Return the [x, y] coordinate for the center point of the cell that contains the specified text.  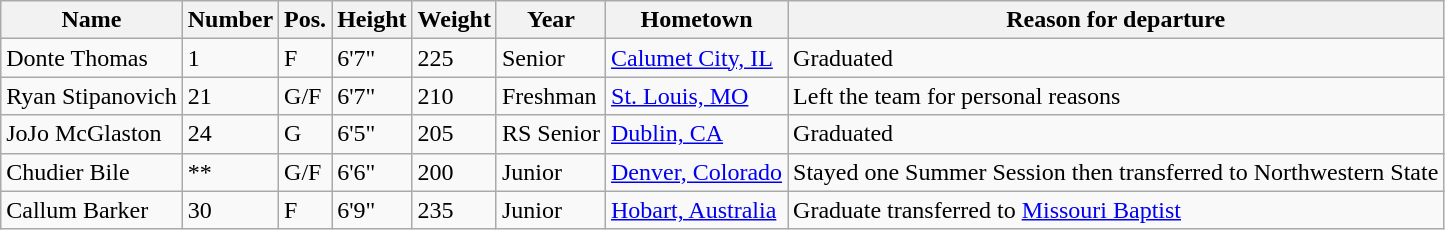
6'9" [372, 210]
Ryan Stipanovich [92, 96]
Number [230, 20]
21 [230, 96]
RS Senior [550, 134]
Hobart, Australia [697, 210]
Stayed one Summer Session then transferred to Northwestern State [1116, 172]
Denver, Colorado [697, 172]
Callum Barker [92, 210]
Chudier Bile [92, 172]
Calumet City, IL [697, 58]
Name [92, 20]
30 [230, 210]
St. Louis, MO [697, 96]
Height [372, 20]
Left the team for personal reasons [1116, 96]
210 [454, 96]
24 [230, 134]
Reason for departure [1116, 20]
JoJo McGlaston [92, 134]
6'6" [372, 172]
235 [454, 210]
** [230, 172]
G [306, 134]
Donte Thomas [92, 58]
225 [454, 58]
6'5" [372, 134]
Freshman [550, 96]
1 [230, 58]
200 [454, 172]
Senior [550, 58]
Dublin, CA [697, 134]
Graduate transferred to Missouri Baptist [1116, 210]
Weight [454, 20]
205 [454, 134]
Hometown [697, 20]
Year [550, 20]
Pos. [306, 20]
